Identify which cell holds the provided text, then report its [x, y] central coordinate. 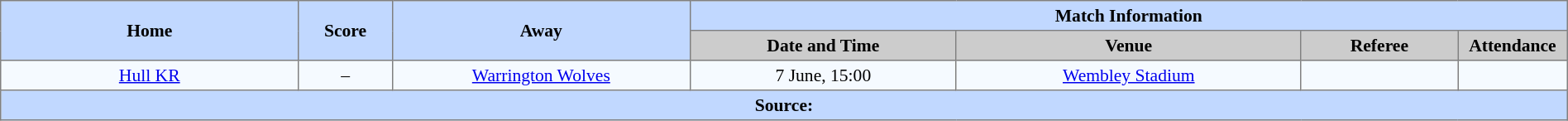
Source: [784, 105]
Hull KR [150, 75]
Date and Time [823, 46]
Attendance [1513, 46]
Match Information [1128, 16]
Warrington Wolves [541, 75]
Venue [1128, 46]
Referee [1379, 46]
Score [346, 31]
– [346, 75]
Wembley Stadium [1128, 75]
Home [150, 31]
Away [541, 31]
7 June, 15:00 [823, 75]
